Provide the [x, y] coordinate of the cell's center where the given text is located.  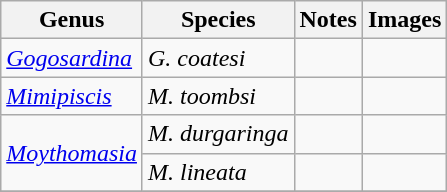
Mimipiscis [72, 96]
Genus [72, 20]
M. toombsi [218, 96]
Images [404, 20]
Moythomasia [72, 153]
G. coatesi [218, 58]
M. durgaringa [218, 134]
Gogosardina [72, 58]
Species [218, 20]
M. lineata [218, 172]
Notes [328, 20]
